Pinpoint the cell where the given text exists, returning its [x, y] midpoint coordinate. 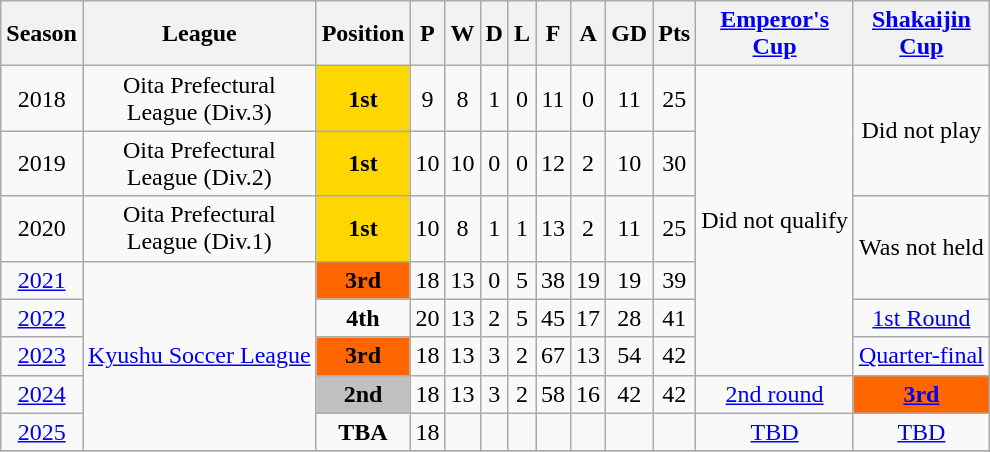
20 [428, 318]
2nd [363, 394]
67 [554, 356]
2024 [42, 394]
L [522, 34]
45 [554, 318]
2023 [42, 356]
W [462, 34]
League [199, 34]
TBA [363, 432]
30 [674, 164]
2019 [42, 164]
12 [554, 164]
Oita PrefecturalLeague (Div.2) [199, 164]
39 [674, 280]
P [428, 34]
9 [428, 98]
Position [363, 34]
GD [630, 34]
Season [42, 34]
2021 [42, 280]
Pts [674, 34]
2020 [42, 228]
2025 [42, 432]
Kyushu Soccer League [199, 356]
ShakaijinCup [921, 34]
Oita PrefecturalLeague (Div.3) [199, 98]
Oita PrefecturalLeague (Div.1) [199, 228]
58 [554, 394]
Did not play [921, 131]
A [588, 34]
Was not held [921, 248]
2nd round [775, 394]
Did not qualify [775, 220]
41 [674, 318]
F [554, 34]
38 [554, 280]
Quarter-final [921, 356]
54 [630, 356]
D [494, 34]
28 [630, 318]
2018 [42, 98]
1st Round [921, 318]
4th [363, 318]
16 [588, 394]
2022 [42, 318]
Emperor'sCup [775, 34]
17 [588, 318]
